Return the (x, y) coordinate for the center point of the cell that contains the specified text.  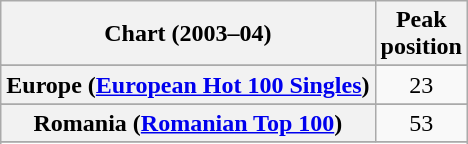
Chart (2003–04) (188, 34)
53 (421, 123)
Peak position (421, 34)
Romania (Romanian Top 100) (188, 123)
23 (421, 85)
Europe (European Hot 100 Singles) (188, 85)
